Find where the given text appears and provide that cell's center as (X, Y) coordinate. 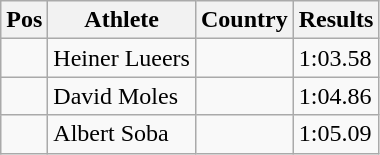
Heiner Lueers (122, 58)
Country (244, 20)
Athlete (122, 20)
Results (336, 20)
1:03.58 (336, 58)
David Moles (122, 96)
Albert Soba (122, 134)
Pos (24, 20)
1:04.86 (336, 96)
1:05.09 (336, 134)
